Provide the (X, Y) coordinate of the cell's center where the given text is located.  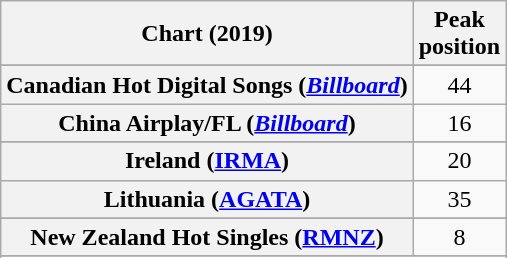
Ireland (IRMA) (207, 161)
Peakposition (459, 34)
Chart (2019) (207, 34)
16 (459, 123)
20 (459, 161)
Lithuania (AGATA) (207, 199)
China Airplay/FL (Billboard) (207, 123)
8 (459, 237)
44 (459, 85)
New Zealand Hot Singles (RMNZ) (207, 237)
35 (459, 199)
Canadian Hot Digital Songs (Billboard) (207, 85)
